Find where the given text appears and provide that cell's center as (X, Y) coordinate. 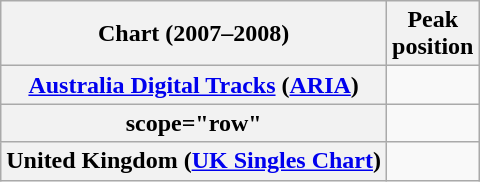
Australia Digital Tracks (ARIA) (194, 85)
United Kingdom (UK Singles Chart) (194, 161)
scope="row" (194, 123)
Chart (2007–2008) (194, 34)
Peakposition (433, 34)
